Determine the (x, y) coordinate at the center of the cell enclosing the given text.  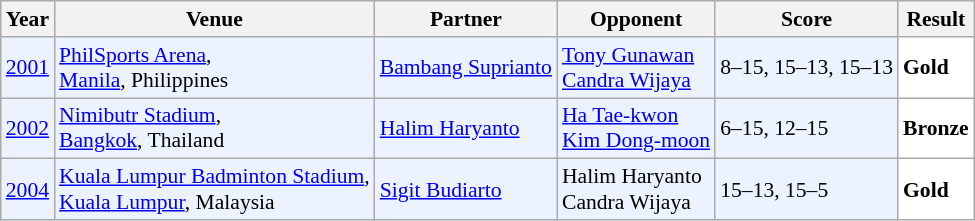
8–15, 15–13, 15–13 (806, 68)
2004 (28, 190)
Sigit Budiarto (466, 190)
PhilSports Arena,Manila, Philippines (214, 68)
Ha Tae-kwon Kim Dong-moon (636, 128)
Partner (466, 19)
Tony Gunawan Candra Wijaya (636, 68)
Result (936, 19)
Kuala Lumpur Badminton Stadium,Kuala Lumpur, Malaysia (214, 190)
6–15, 12–15 (806, 128)
Venue (214, 19)
Bambang Suprianto (466, 68)
2002 (28, 128)
Opponent (636, 19)
Nimibutr Stadium,Bangkok, Thailand (214, 128)
Halim Haryanto (466, 128)
Halim Haryanto Candra Wijaya (636, 190)
Year (28, 19)
Bronze (936, 128)
2001 (28, 68)
15–13, 15–5 (806, 190)
Score (806, 19)
